Determine the (X, Y) coordinate at the center of the cell enclosing the given text.  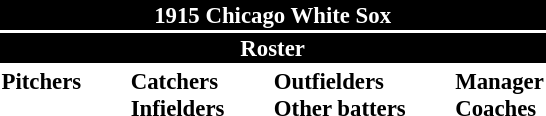
Roster (272, 48)
1915 Chicago White Sox (272, 15)
